Detect which cell encompasses the target text, then output its [x, y] center coordinate. 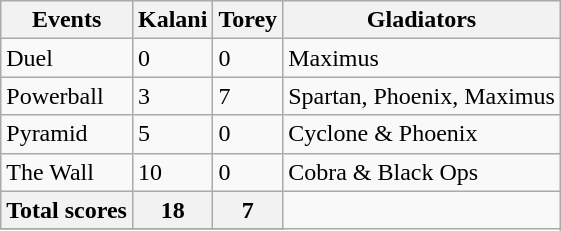
Events [67, 20]
10 [172, 172]
The Wall [67, 172]
Total scores [67, 210]
Duel [67, 58]
Cyclone & Phoenix [422, 134]
18 [172, 210]
Pyramid [67, 134]
Spartan, Phoenix, Maximus [422, 96]
3 [172, 96]
Gladiators [422, 20]
5 [172, 134]
Powerball [67, 96]
Torey [248, 20]
Maximus [422, 58]
Kalani [172, 20]
Cobra & Black Ops [422, 172]
